For the text-containing cell, return its midpoint in (X, Y) coordinate format. 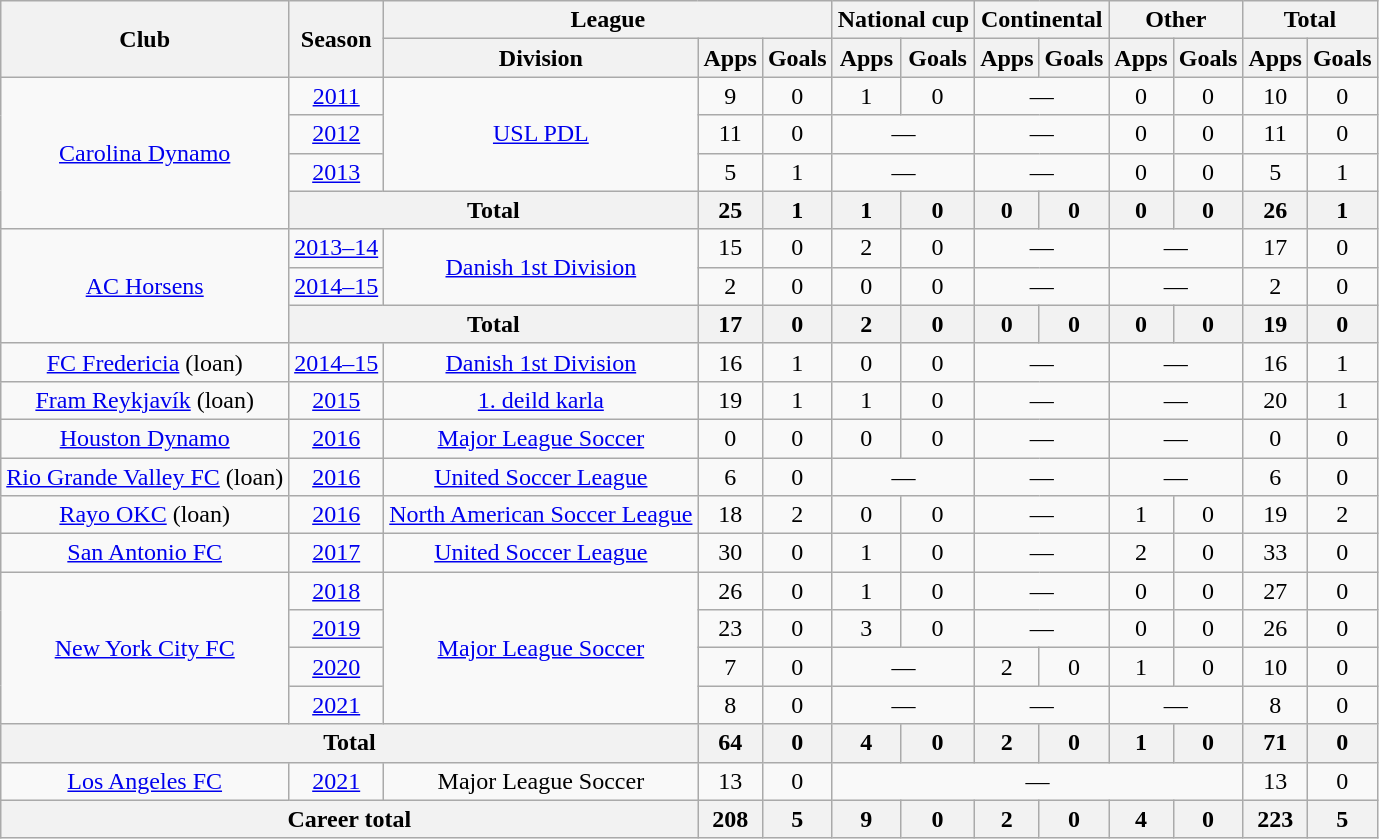
223 (1275, 819)
USL PDL (541, 134)
7 (730, 667)
Houston Dynamo (145, 438)
Career total (350, 819)
30 (730, 553)
New York City FC (145, 648)
2017 (336, 553)
23 (730, 629)
Carolina Dynamo (145, 153)
San Antonio FC (145, 553)
Season (336, 39)
3 (866, 629)
71 (1275, 743)
2012 (336, 134)
Club (145, 39)
North American Soccer League (541, 515)
1. deild karla (541, 400)
15 (730, 248)
National cup (903, 20)
2013 (336, 172)
2018 (336, 591)
25 (730, 210)
League (608, 20)
2013–14 (336, 248)
64 (730, 743)
2011 (336, 96)
20 (1275, 400)
Fram Reykjavík (loan) (145, 400)
2015 (336, 400)
Continental (1042, 20)
Rio Grande Valley FC (loan) (145, 477)
2019 (336, 629)
Rayo OKC (loan) (145, 515)
FC Fredericia (loan) (145, 362)
27 (1275, 591)
2020 (336, 667)
Division (541, 58)
33 (1275, 553)
AC Horsens (145, 286)
18 (730, 515)
208 (730, 819)
Other (1176, 20)
Los Angeles FC (145, 781)
